Identify which cell holds the provided text, then report its (X, Y) central coordinate. 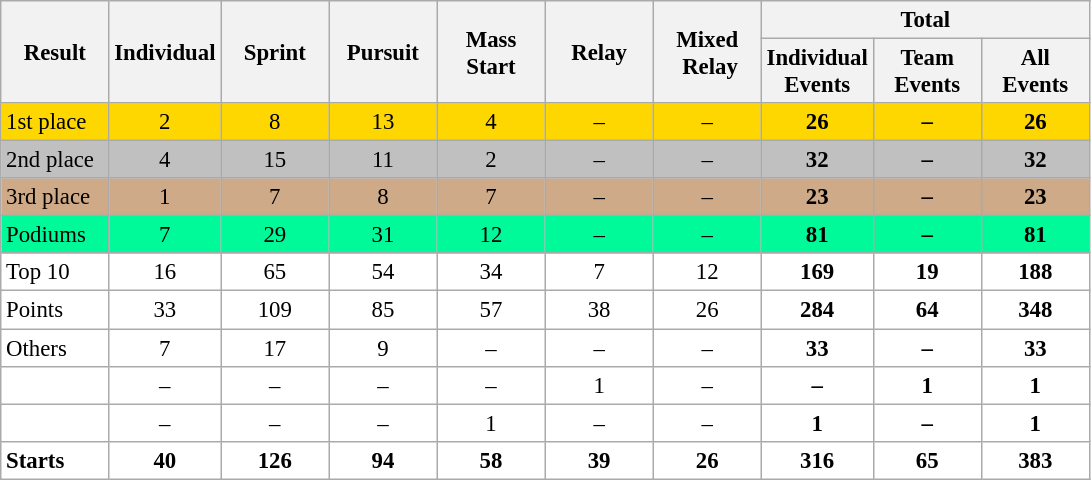
Relay (599, 52)
9 (383, 348)
348 (1035, 310)
Result (55, 52)
Starts (55, 460)
188 (1035, 273)
Mass Start (491, 52)
15 (275, 160)
126 (275, 460)
Team Events (927, 72)
AllEvents (1035, 72)
85 (383, 310)
38 (599, 310)
16 (165, 273)
54 (383, 273)
Points (55, 310)
316 (817, 460)
64 (927, 310)
Individual Events (817, 72)
13 (383, 122)
169 (817, 273)
383 (1035, 460)
31 (383, 235)
40 (165, 460)
Podiums (55, 235)
Pursuit (383, 52)
2nd place (55, 160)
Top 10 (55, 273)
39 (599, 460)
Mixed Relay (707, 52)
19 (927, 273)
Sprint (275, 52)
29 (275, 235)
17 (275, 348)
34 (491, 273)
Individual (165, 52)
57 (491, 310)
109 (275, 310)
1st place (55, 122)
58 (491, 460)
Others (55, 348)
284 (817, 310)
11 (383, 160)
3rd place (55, 197)
Total (925, 20)
94 (383, 460)
